Scan for the cell matching the given text and deliver its [x, y] coordinate at center. 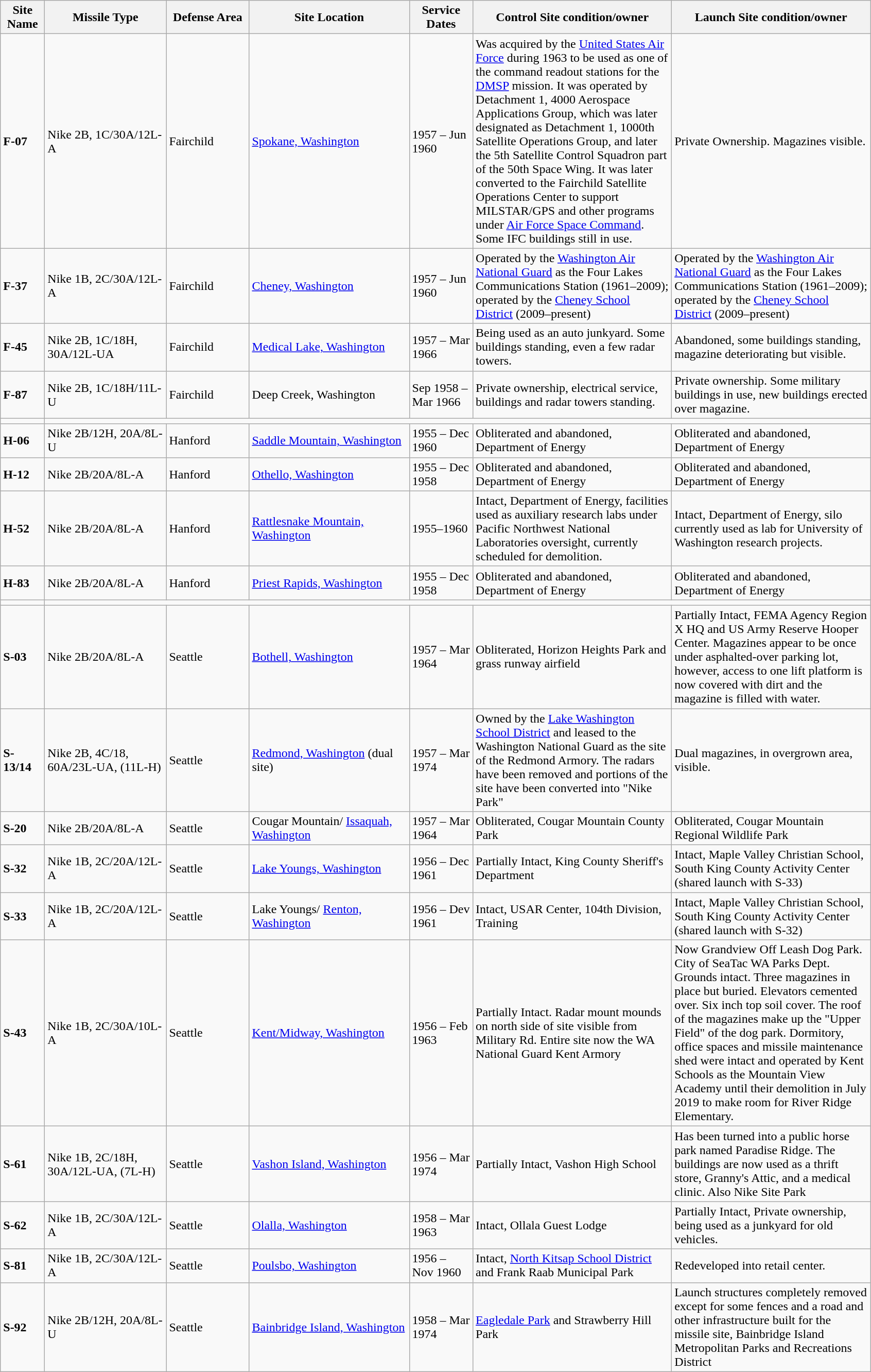
Site Location [329, 18]
S-61 [23, 1164]
Kent/Midway, Washington [329, 1033]
Nike 2B, 1C/18H, 30A/12L-UA [106, 347]
S-20 [23, 828]
Olalla, Washington [329, 1225]
1955–1960 [441, 528]
Intact, USAR Center, 104th Division, Training [572, 916]
Private ownership, electrical service, buildings and radar towers standing. [572, 395]
1957 – Mar 1966 [441, 347]
Partially Intact, Private ownership, being used as a junkyard for old vehicles. [771, 1225]
F-07 [23, 141]
Cheney, Washington [329, 286]
Abandoned, some buildings standing, magazine deteriorating but visible. [771, 347]
F-37 [23, 286]
Redeveloped into retail center. [771, 1266]
S-33 [23, 916]
1958 – Mar 1974 [441, 1327]
Bainbridge Island, Washington [329, 1327]
Intact, North Kitsap School District and Frank Raab Municipal Park [572, 1266]
Bothell, Washington [329, 657]
Private ownership. Some military buildings in use, new buildings erected over magazine. [771, 395]
Nike 2B, 1C/18H/11L-U [106, 395]
Defense Area [208, 18]
1956 – Dec 1961 [441, 869]
1956 – Dev 1961 [441, 916]
1957 – Mar 1974 [441, 760]
S-32 [23, 869]
Intact, Ollala Guest Lodge [572, 1225]
H-83 [23, 583]
Poulsbo, Washington [329, 1266]
Launch Site condition/owner [771, 18]
Nike 2B, 4C/18, 60A/23L-UA, (11L-H) [106, 760]
Eagledale Park and Strawberry Hill Park [572, 1327]
S-03 [23, 657]
Obliterated, Horizon Heights Park and grass runway airfield [572, 657]
Site Name [23, 18]
Private Ownership. Magazines visible. [771, 141]
S-13/14 [23, 760]
S-81 [23, 1266]
Missile Type [106, 18]
Obliterated, Cougar Mountain County Park [572, 828]
Obliterated, Cougar Mountain Regional Wildlife Park [771, 828]
Lake Youngs/ Renton, Washington [329, 916]
Priest Rapids, Washington [329, 583]
H-06 [23, 441]
S-43 [23, 1033]
1958 – Mar 1963 [441, 1225]
Spokane, Washington [329, 141]
1956 – Feb 1963 [441, 1033]
Othello, Washington [329, 474]
S-92 [23, 1327]
Intact, Department of Energy, silo currently used as lab for University of Washington research projects. [771, 528]
Intact, Maple Valley Christian School, South King County Activity Center (shared launch with S-32) [771, 916]
Medical Lake, Washington [329, 347]
F-87 [23, 395]
1955 – Dec 1960 [441, 441]
Control Site condition/owner [572, 18]
Deep Creek, Washington [329, 395]
Rattlesnake Mountain, Washington [329, 528]
Partially Intact, King County Sheriff's Department [572, 869]
Partially Intact, Vashon High School [572, 1164]
Lake Youngs, Washington [329, 869]
Nike 2B, 1C/30A/12L-A [106, 141]
Intact, Maple Valley Christian School, South King County Activity Center (shared launch with S-33) [771, 869]
Saddle Mountain, Washington [329, 441]
Being used as an auto junkyard. Some buildings standing, even a few radar towers. [572, 347]
H-12 [23, 474]
1956 – Nov 1960 [441, 1266]
S-62 [23, 1225]
F-45 [23, 347]
Partially Intact. Radar mount mounds on north side of site visible from Military Rd. Entire site now the WA National Guard Kent Armory [572, 1033]
H-52 [23, 528]
Sep 1958 – Mar 1966 [441, 395]
1956 – Mar 1974 [441, 1164]
Dual magazines, in overgrown area, visible. [771, 760]
Vashon Island, Washington [329, 1164]
Nike 1B, 2C/18H, 30A/12L-UA, (7L-H) [106, 1164]
Cougar Mountain/ Issaquah, Washington [329, 828]
Redmond, Washington (dual site) [329, 760]
Service Dates [441, 18]
Nike 1B, 2C/30A/10L-A [106, 1033]
